Provide the [x, y] coordinate of the cell's center where the given text is located.  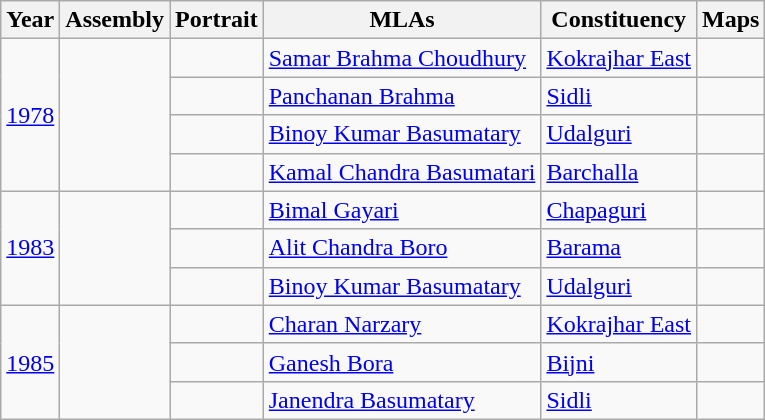
1978 [30, 115]
MLAs [402, 20]
Assembly [115, 20]
Bijni [619, 362]
Charan Narzary [402, 324]
Alit Chandra Boro [402, 248]
Year [30, 20]
Bimal Gayari [402, 210]
Maps [731, 20]
Constituency [619, 20]
Janendra Basumatary [402, 400]
Barchalla [619, 172]
Kamal Chandra Basumatari [402, 172]
Portrait [217, 20]
Panchanan Brahma [402, 96]
Barama [619, 248]
Samar Brahma Choudhury [402, 58]
1985 [30, 362]
Chapaguri [619, 210]
1983 [30, 248]
Ganesh Bora [402, 362]
